Extract the (x, y) coordinate from the center of the cell holding the provided text.  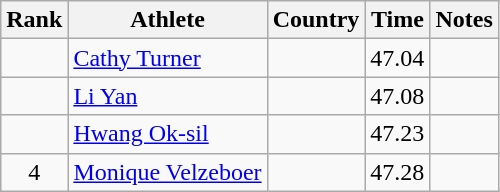
Cathy Turner (168, 58)
Li Yan (168, 96)
47.23 (398, 134)
47.28 (398, 172)
Notes (464, 20)
Rank (34, 20)
Monique Velzeboer (168, 172)
Hwang Ok-sil (168, 134)
4 (34, 172)
Time (398, 20)
47.04 (398, 58)
47.08 (398, 96)
Country (316, 20)
Athlete (168, 20)
